Pinpoint the cell where the given text exists, returning its [x, y] midpoint coordinate. 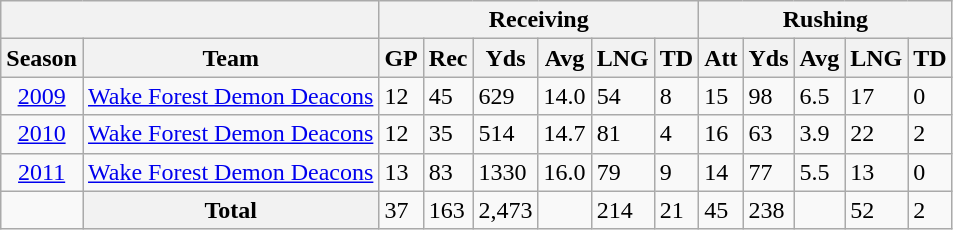
9 [676, 172]
35 [448, 134]
54 [622, 96]
Team [230, 58]
2009 [42, 96]
238 [768, 210]
98 [768, 96]
6.5 [820, 96]
GP [401, 58]
514 [506, 134]
37 [401, 210]
79 [622, 172]
22 [876, 134]
15 [721, 96]
16 [721, 134]
21 [676, 210]
14.7 [564, 134]
Rec [448, 58]
Rushing [826, 20]
1330 [506, 172]
63 [768, 134]
5.5 [820, 172]
14.0 [564, 96]
214 [622, 210]
83 [448, 172]
Season [42, 58]
Total [230, 210]
81 [622, 134]
17 [876, 96]
629 [506, 96]
52 [876, 210]
4 [676, 134]
3.9 [820, 134]
Att [721, 58]
16.0 [564, 172]
Receiving [539, 20]
2,473 [506, 210]
14 [721, 172]
2011 [42, 172]
77 [768, 172]
163 [448, 210]
8 [676, 96]
2010 [42, 134]
